Identify which cell holds the provided text, then report its [x, y] central coordinate. 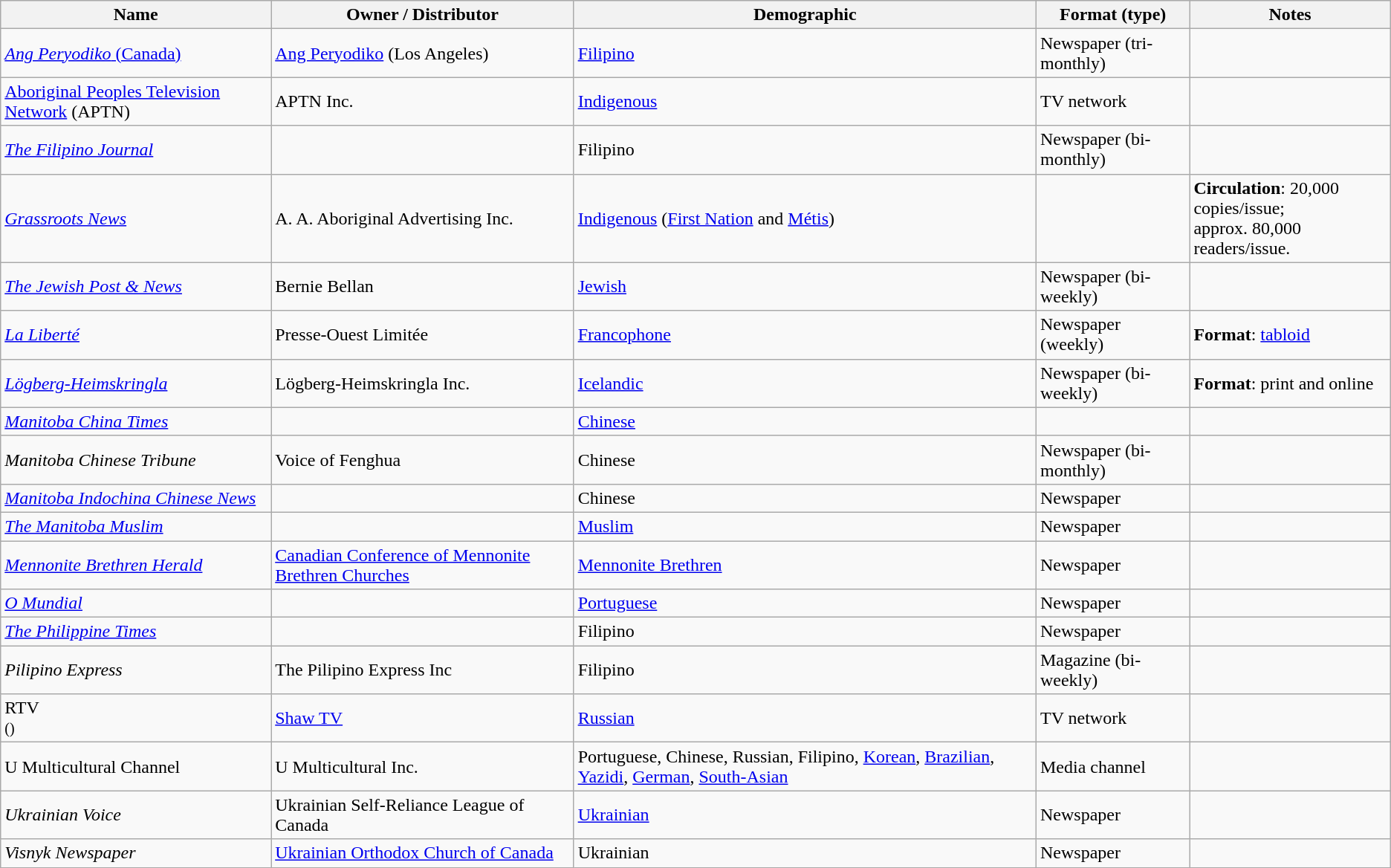
Russian [805, 718]
Presse-Ouest Limitée [422, 334]
The Manitoba Muslim [136, 526]
Jewish [805, 287]
The Philippine Times [136, 632]
The Jewish Post & News [136, 287]
Portuguese, Chinese, Russian, Filipino, Korean, Brazilian, Yazidi, German, South-Asian [805, 767]
Icelandic [805, 383]
Newspaper (tri-monthly) [1112, 54]
Manitoba China Times [136, 421]
The Pilipino Express Inc [422, 670]
Manitoba Chinese Tribune [136, 459]
Demographic [805, 15]
Canadian Conference of Mennonite Brethren Churches [422, 565]
Format (type) [1112, 15]
Ang Peryodiko (Canada) [136, 54]
Portuguese [805, 603]
Grassroots News [136, 218]
Manitoba Indochina Chinese News [136, 498]
Notes [1290, 15]
Name [136, 15]
Ukrainian Orthodox Church of Canada [422, 853]
Magazine (bi-weekly) [1112, 670]
Pilipino Express [136, 670]
Indigenous (First Nation and Métis) [805, 218]
RTV() [136, 718]
A. A. Aboriginal Advertising Inc. [422, 218]
Mennonite Brethren [805, 565]
Francophone [805, 334]
Shaw TV [422, 718]
Bernie Bellan [422, 287]
Ukrainian Self-Reliance League of Canada [422, 814]
Circulation: 20,000 copies/issue;approx. 80,000 readers/issue. [1290, 218]
The Filipino Journal [136, 150]
APTN Inc. [422, 101]
Muslim [805, 526]
Indigenous [805, 101]
Ang Peryodiko (Los Angeles) [422, 54]
Format: tabloid [1290, 334]
Lögberg-Heimskringla Inc. [422, 383]
U Multicultural Inc. [422, 767]
Lögberg-Heimskringla [136, 383]
La Liberté [136, 334]
Format: print and online [1290, 383]
Mennonite Brethren Herald [136, 565]
Ukrainian Voice [136, 814]
Visnyk Newspaper [136, 853]
O Mundial [136, 603]
Voice of Fenghua [422, 459]
Newspaper (weekly) [1112, 334]
Aboriginal Peoples Television Network (APTN) [136, 101]
U Multicultural Channel [136, 767]
Owner / Distributor [422, 15]
Media channel [1112, 767]
